Return the (x, y) coordinate for the center point of the cell that contains the specified text.  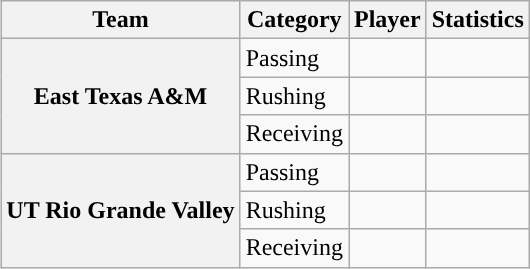
Player (387, 20)
Statistics (478, 20)
UT Rio Grande Valley (120, 210)
Team (120, 20)
Category (294, 20)
East Texas A&M (120, 96)
